Pinpoint the cell where the given text exists, returning its (X, Y) midpoint coordinate. 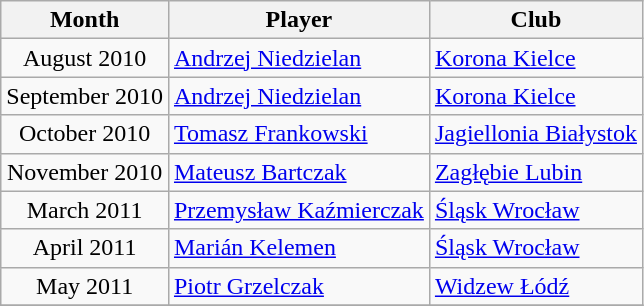
Mateusz Bartczak (298, 172)
Jagiellonia Białystok (536, 134)
Przemysław Kaźmierczak (298, 210)
Club (536, 20)
August 2010 (85, 58)
Month (85, 20)
September 2010 (85, 96)
Piotr Grzelczak (298, 286)
Marián Kelemen (298, 248)
April 2011 (85, 248)
Widzew Łódź (536, 286)
October 2010 (85, 134)
Tomasz Frankowski (298, 134)
November 2010 (85, 172)
Player (298, 20)
Zagłębie Lubin (536, 172)
March 2011 (85, 210)
May 2011 (85, 286)
